Provide the [X, Y] coordinate of the cell's center where the given text is located.  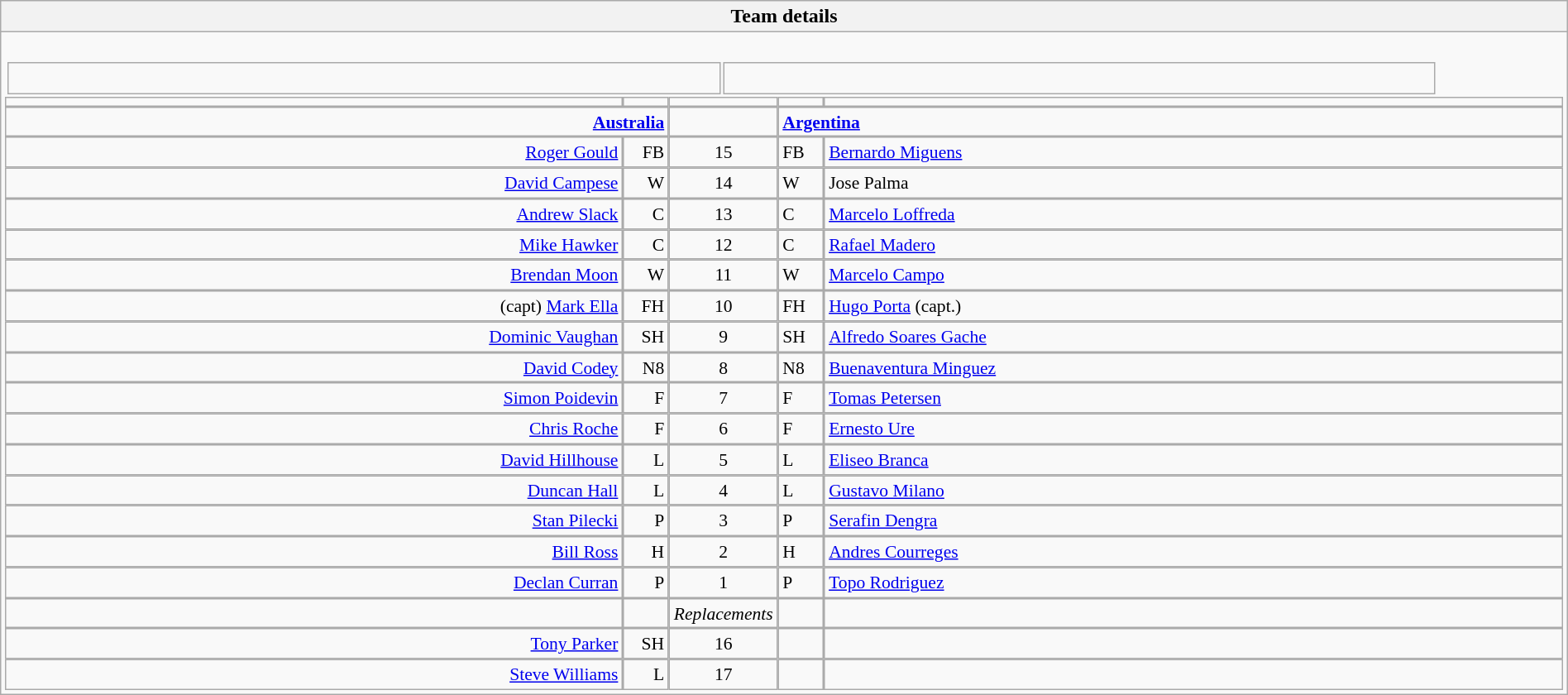
Australia [337, 122]
14 [724, 184]
Replacements [724, 614]
Chris Roche [314, 429]
Hugo Porta (capt.) [1193, 306]
Argentina [1171, 122]
4 [724, 490]
Gustavo Milano [1193, 490]
Steve Williams [314, 675]
Bill Ross [314, 551]
10 [724, 306]
2 [724, 551]
Andrew Slack [314, 213]
Andres Courreges [1193, 551]
1 [724, 582]
Mike Hawker [314, 245]
David Codey [314, 367]
Dominic Vaughan [314, 336]
Bernardo Miguens [1193, 152]
9 [724, 336]
Marcelo Loffreda [1193, 213]
Ernesto Ure [1193, 429]
Team details [784, 17]
6 [724, 429]
David Hillhouse [314, 460]
5 [724, 460]
Brendan Moon [314, 275]
Duncan Hall [314, 490]
Buenaventura Minguez [1193, 367]
Serafin Dengra [1193, 521]
David Campese [314, 184]
Declan Curran [314, 582]
Stan Pilecki [314, 521]
7 [724, 399]
Tony Parker [314, 644]
Marcelo Campo [1193, 275]
13 [724, 213]
12 [724, 245]
3 [724, 521]
Jose Palma [1193, 184]
Topo Rodriguez [1193, 582]
Alfredo Soares Gache [1193, 336]
15 [724, 152]
8 [724, 367]
Roger Gould [314, 152]
Tomas Petersen [1193, 399]
17 [724, 675]
(capt) Mark Ella [314, 306]
Rafael Madero [1193, 245]
11 [724, 275]
Eliseo Branca [1193, 460]
16 [724, 644]
Simon Poidevin [314, 399]
